Find where the given text appears and provide that cell's center as (X, Y) coordinate. 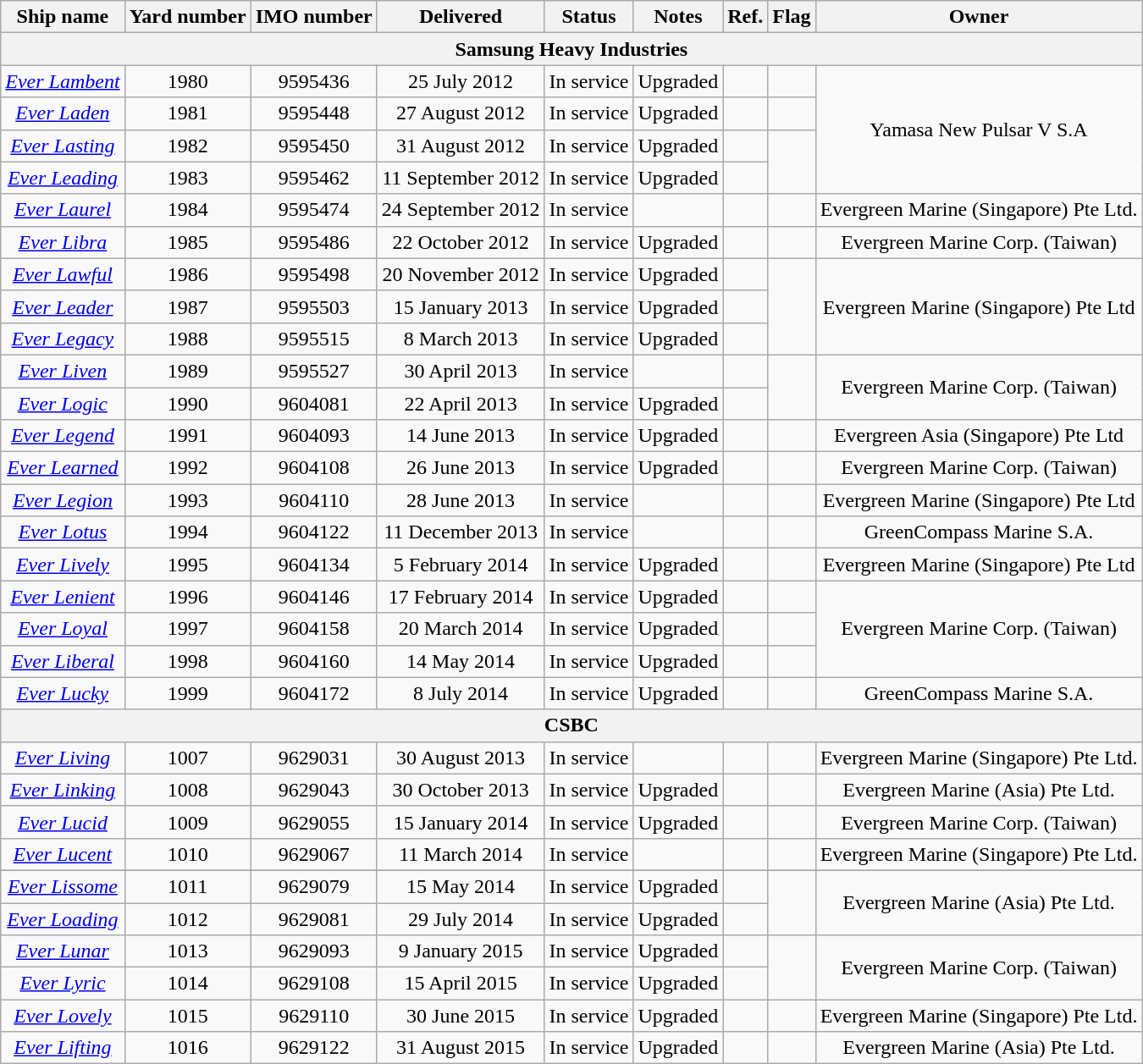
1014 (188, 984)
20 November 2012 (461, 274)
22 April 2013 (461, 404)
1012 (188, 918)
Ever Lucid (63, 822)
9595474 (313, 210)
1995 (188, 565)
9604158 (313, 629)
14 June 2013 (461, 436)
1009 (188, 822)
Ever Lasting (63, 146)
1992 (188, 468)
9629122 (313, 1048)
17 February 2014 (461, 597)
9629081 (313, 918)
Ever Lissome (63, 886)
Ever Lovely (63, 1016)
9629067 (313, 854)
9604160 (313, 661)
24 September 2012 (461, 210)
9629093 (313, 951)
8 March 2013 (461, 339)
9 January 2015 (461, 951)
9595450 (313, 146)
1013 (188, 951)
1008 (188, 790)
9604134 (313, 565)
Ever Leader (63, 306)
5 February 2014 (461, 565)
1988 (188, 339)
9604093 (313, 436)
14 May 2014 (461, 661)
9595527 (313, 371)
Flag (792, 17)
Ever Living (63, 758)
Ever Lively (63, 565)
Ever Lotus (63, 532)
Ever Liberal (63, 661)
31 August 2015 (461, 1048)
9629055 (313, 822)
1999 (188, 693)
9604122 (313, 532)
1996 (188, 597)
30 June 2015 (461, 1016)
Ever Liven (63, 371)
1994 (188, 532)
9629031 (313, 758)
9604108 (313, 468)
Ever Logic (63, 404)
1990 (188, 404)
Ever Laden (63, 113)
9595486 (313, 242)
Ever Lawful (63, 274)
Ever Lenient (63, 597)
CSBC (571, 725)
Ever Legacy (63, 339)
Ever Leading (63, 178)
15 May 2014 (461, 886)
9595436 (313, 81)
9595462 (313, 178)
Ever Loyal (63, 629)
Evergreen Asia (Singapore) Pte Ltd (979, 436)
1997 (188, 629)
22 October 2012 (461, 242)
9629043 (313, 790)
30 August 2013 (461, 758)
Owner (979, 17)
Ever Lyric (63, 984)
9604081 (313, 404)
1986 (188, 274)
9629110 (313, 1016)
Ever Learned (63, 468)
27 August 2012 (461, 113)
Yard number (188, 17)
25 July 2012 (461, 81)
Ever Lucent (63, 854)
Ever Lunar (63, 951)
15 April 2015 (461, 984)
Ever Lucky (63, 693)
9604110 (313, 500)
1989 (188, 371)
9595498 (313, 274)
1982 (188, 146)
9629108 (313, 984)
1980 (188, 81)
Delivered (461, 17)
Ever Loading (63, 918)
30 October 2013 (461, 790)
Ever Laurel (63, 210)
1007 (188, 758)
1987 (188, 306)
1015 (188, 1016)
26 June 2013 (461, 468)
1985 (188, 242)
Ref. (745, 17)
29 July 2014 (461, 918)
1991 (188, 436)
20 March 2014 (461, 629)
Yamasa New Pulsar V S.A (979, 130)
9604146 (313, 597)
Ever Legend (63, 436)
9595515 (313, 339)
9595448 (313, 113)
Ever Lifting (63, 1048)
Ever Linking (63, 790)
11 March 2014 (461, 854)
28 June 2013 (461, 500)
11 December 2013 (461, 532)
Samsung Heavy Industries (571, 49)
Ever Lambent (63, 81)
1983 (188, 178)
15 January 2014 (461, 822)
8 July 2014 (461, 693)
30 April 2013 (461, 371)
Ship name (63, 17)
1993 (188, 500)
11 September 2012 (461, 178)
9604172 (313, 693)
1011 (188, 886)
1998 (188, 661)
Status (589, 17)
Ever Libra (63, 242)
31 August 2012 (461, 146)
1010 (188, 854)
1016 (188, 1048)
9629079 (313, 886)
1984 (188, 210)
IMO number (313, 17)
9595503 (313, 306)
15 January 2013 (461, 306)
Notes (678, 17)
1981 (188, 113)
Ever Legion (63, 500)
